Output the [X, Y] coordinate of the center of the cell containing the given text.  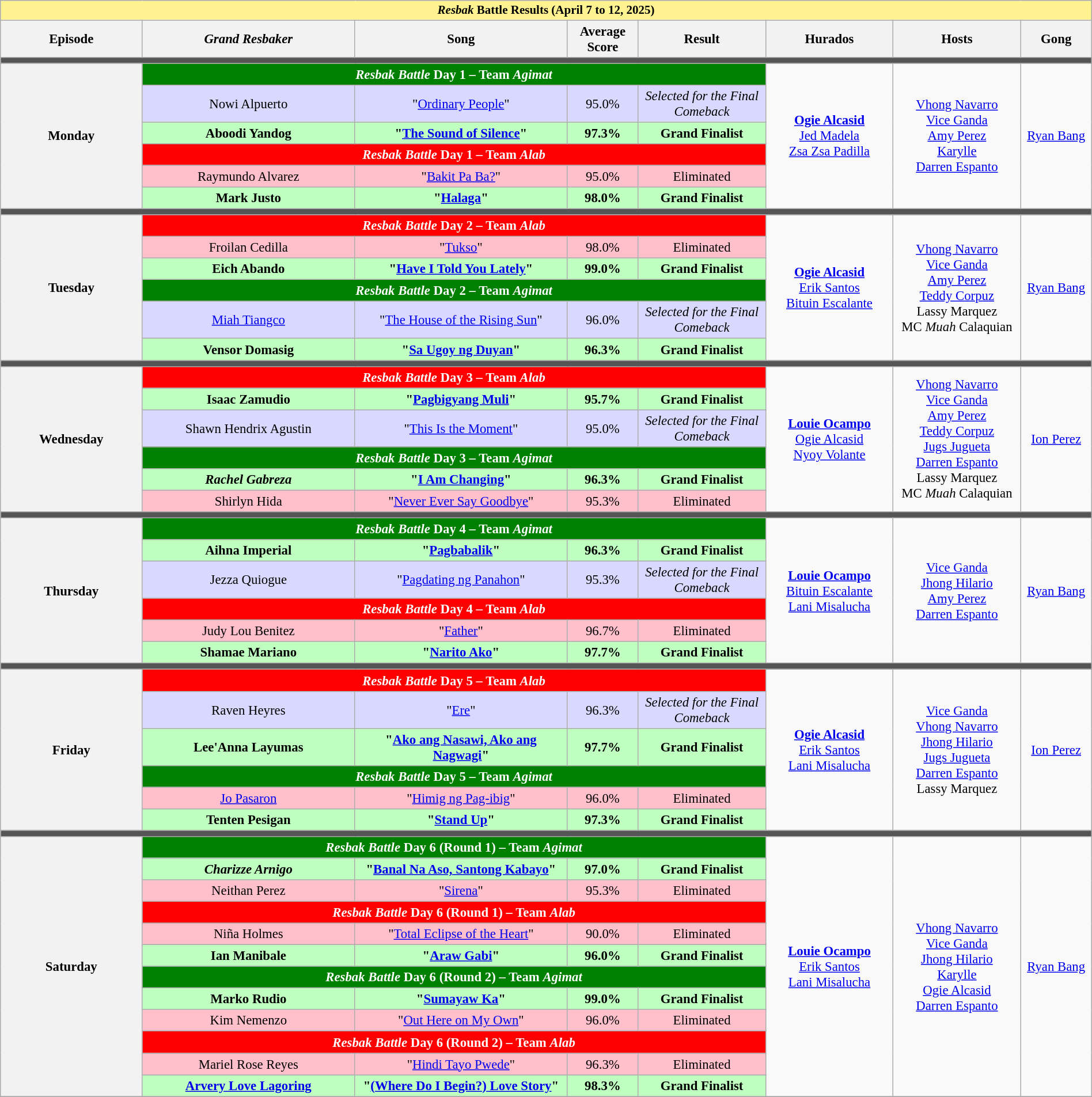
"Out Here on My Own" [461, 1021]
"I Am Changing" [461, 480]
Lee'Anna Layumas [249, 747]
Ogie AlcasidErik SantosLani Misalucha [829, 750]
"Hindi Tayo Pwede" [461, 1064]
Vhong NavarroVice GandaAmy PerezTeddy CorpuzLassy MarquezMC Muah Calaquian [957, 288]
Marko Rudio [249, 999]
Resbak Battle Day 1 – Team Agimat [454, 74]
Resbak Battle Day 5 – Team Agimat [454, 776]
Louie OcampoOgie AlcasidNyoy Volante [829, 439]
Gong [1056, 39]
Shamae Mariano [249, 652]
Nowi Alpuerto [249, 104]
"Himig ng Pag-ibig" [461, 798]
Vhong NavarroVice GandaJhong HilarioKarylleOgie AlcasidDarren Espanto [957, 966]
Resbak Battle Day 6 (Round 2) – Team Alab [454, 1042]
Resbak Battle Day 6 (Round 2) – Team Agimat [454, 977]
Arvery Love Lagoring [249, 1085]
Monday [71, 136]
Froilan Cedilla [249, 248]
Resbak Battle Day 6 (Round 1) – Team Alab [454, 913]
Resbak Battle Results (April 7 to 12, 2025) [546, 10]
Jezza Quiogue [249, 580]
Friday [71, 750]
Hurados [829, 39]
Resbak Battle Day 4 – Team Alab [454, 609]
"Stand Up" [461, 820]
90.0% [602, 934]
"Father" [461, 631]
Judy Lou Benitez [249, 631]
Episode [71, 39]
Louie OcampoBituin EscalanteLani Misalucha [829, 591]
"Ordinary People" [461, 104]
Mariel Rose Reyes [249, 1064]
"Sumayaw Ka" [461, 999]
"The Sound of Silence" [461, 133]
Result [702, 39]
Jo Pasaron [249, 798]
Vensor Domasig [249, 350]
Resbak Battle Day 3 – Team Alab [454, 377]
"Pagbigyang Muli" [461, 399]
Resbak Battle Day 2 – Team Alab [454, 226]
"Bakit Pa Ba?" [461, 176]
98.3% [602, 1085]
"Araw Gabi" [461, 956]
Vice GandaJhong HilarioAmy PerezDarren Espanto [957, 591]
Aihna Imperial [249, 551]
"Banal Na Aso, Santong Kabayo" [461, 869]
"Ere" [461, 709]
Thursday [71, 591]
Ian Manibale [249, 956]
Grand Resbaker [249, 39]
"Pagbabalik" [461, 551]
97.0% [602, 869]
"Halaga" [461, 198]
Shirlyn Hida [249, 501]
Eich Abando [249, 269]
Charizze Arnigo [249, 869]
95.7% [602, 399]
"Have I Told You Lately" [461, 269]
"The House of the Rising Sun" [461, 320]
"Ako ang Nasawi, Ako ang Nagwagi" [461, 747]
"Total Eclipse of the Heart" [461, 934]
Aboodi Yandog [249, 133]
"Sa Ugoy ng Duyan" [461, 350]
Shawn Hendrix Agustin [249, 428]
Saturday [71, 966]
Rachel Gabreza [249, 480]
Miah Tiangco [249, 320]
"Sirena" [461, 891]
Resbak Battle Day 2 – Team Agimat [454, 291]
96.7% [602, 631]
Resbak Battle Day 5 – Team Alab [454, 681]
Hosts [957, 39]
Average Score [602, 39]
Vhong NavarroVice GandaAmy PerezKarylleDarren Espanto [957, 136]
Louie OcampoErik SantosLani Misalucha [829, 966]
"This Is the Moment" [461, 428]
Kim Nemenzo [249, 1021]
Ogie AlcasidErik SantosBituin Escalante [829, 288]
Ogie AlcasidJed MadelaZsa Zsa Padilla [829, 136]
Resbak Battle Day 3 – Team Agimat [454, 458]
Resbak Battle Day 6 (Round 1) – Team Agimat [454, 848]
"Never Ever Say Goodbye" [461, 501]
Vice GandaVhong NavarroJhong HilarioJugs JuguetaDarren EspantoLassy Marquez [957, 750]
Neithan Perez [249, 891]
Tuesday [71, 288]
Song [461, 39]
Mark Justo [249, 198]
Isaac Zamudio [249, 399]
Tenten Pesigan [249, 820]
"(Where Do I Begin?) Love Story" [461, 1085]
Raven Heyres [249, 709]
Wednesday [71, 439]
Raymundo Alvarez [249, 176]
"Pagdating ng Panahon" [461, 580]
"Tukso" [461, 248]
Niña Holmes [249, 934]
Vhong NavarroVice GandaAmy PerezTeddy CorpuzJugs JuguetaDarren EspantoLassy MarquezMC Muah Calaquian [957, 439]
Resbak Battle Day 4 – Team Agimat [454, 529]
Resbak Battle Day 1 – Team Alab [454, 155]
"Narito Ako" [461, 652]
